For the text-containing cell, return its midpoint in [X, Y] coordinate format. 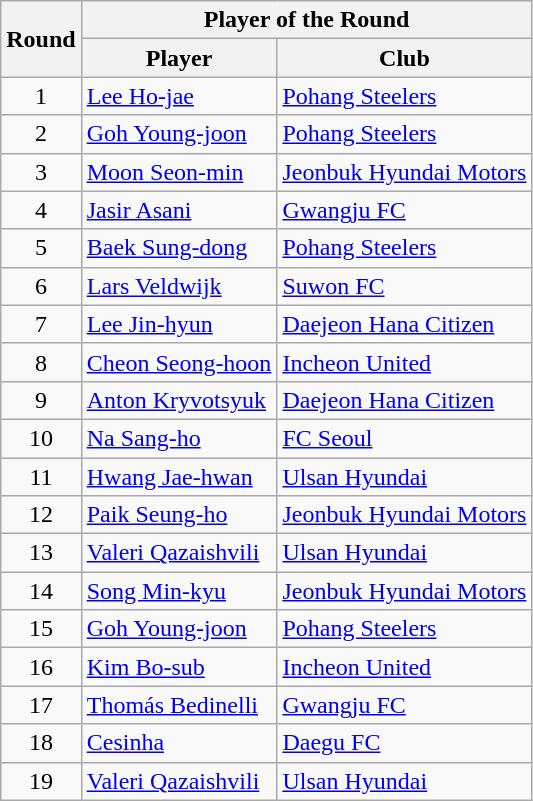
17 [41, 705]
Daegu FC [404, 743]
FC Seoul [404, 438]
Lee Jin-hyun [179, 324]
18 [41, 743]
5 [41, 248]
9 [41, 400]
4 [41, 210]
19 [41, 781]
Player of the Round [306, 20]
12 [41, 515]
Lars Veldwijk [179, 286]
Hwang Jae-hwan [179, 477]
Suwon FC [404, 286]
13 [41, 553]
Song Min-kyu [179, 591]
3 [41, 172]
Jasir Asani [179, 210]
8 [41, 362]
Round [41, 39]
Player [179, 58]
Paik Seung-ho [179, 515]
11 [41, 477]
16 [41, 667]
2 [41, 134]
Kim Bo-sub [179, 667]
Na Sang-ho [179, 438]
Moon Seon-min [179, 172]
15 [41, 629]
Anton Kryvotsyuk [179, 400]
Club [404, 58]
14 [41, 591]
1 [41, 96]
Baek Sung-dong [179, 248]
Cesinha [179, 743]
6 [41, 286]
7 [41, 324]
Thomás Bedinelli [179, 705]
10 [41, 438]
Lee Ho-jae [179, 96]
Cheon Seong-hoon [179, 362]
